Provide the (X, Y) coordinate of the cell's center where the given text is located.  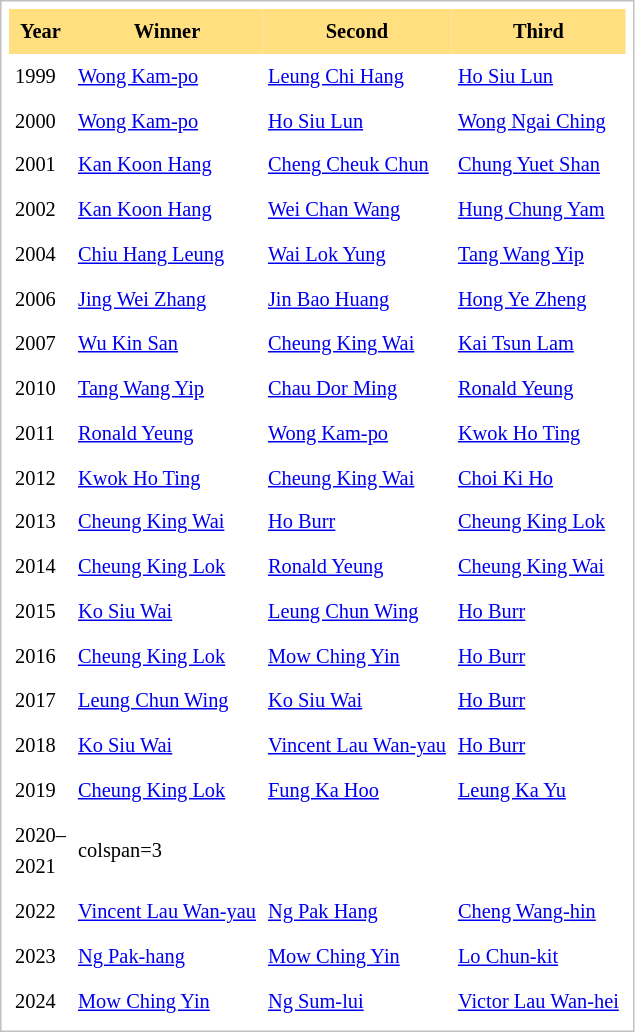
2011 (40, 434)
Wai Lok Yung (357, 254)
Cheng Wang-hin (538, 912)
2015 (40, 612)
Chung Yuet Shan (538, 166)
Hong Ye Zheng (538, 300)
2017 (40, 700)
Ng Sum-lui (357, 1002)
Chau Dor Ming (357, 388)
Winner (167, 32)
Chiu Hang Leung (167, 254)
Lo Chun-kit (538, 956)
2012 (40, 478)
2019 (40, 790)
Second (357, 32)
Third (538, 32)
Fung Ka Hoo (357, 790)
Wei Chan Wang (357, 210)
Ng Pak Hang (357, 912)
Wong Ngai Ching (538, 120)
Choi Ki Ho (538, 478)
2014 (40, 566)
2024 (40, 1002)
2018 (40, 746)
2022 (40, 912)
Year (40, 32)
2006 (40, 300)
2020–2021 (40, 850)
colspan=3 (167, 850)
Leung Chi Hang (357, 76)
1999 (40, 76)
Jin Bao Huang (357, 300)
2010 (40, 388)
Hung Chung Yam (538, 210)
2007 (40, 344)
Leung Ka Yu (538, 790)
2013 (40, 522)
2016 (40, 656)
Wu Kin San (167, 344)
Kai Tsun Lam (538, 344)
2000 (40, 120)
2023 (40, 956)
2002 (40, 210)
2001 (40, 166)
Ng Pak-hang (167, 956)
Victor Lau Wan-hei (538, 1002)
Cheng Cheuk Chun (357, 166)
Jing Wei Zhang (167, 300)
2004 (40, 254)
